Provide the (x, y) coordinate of the cell's center where the given text is located.  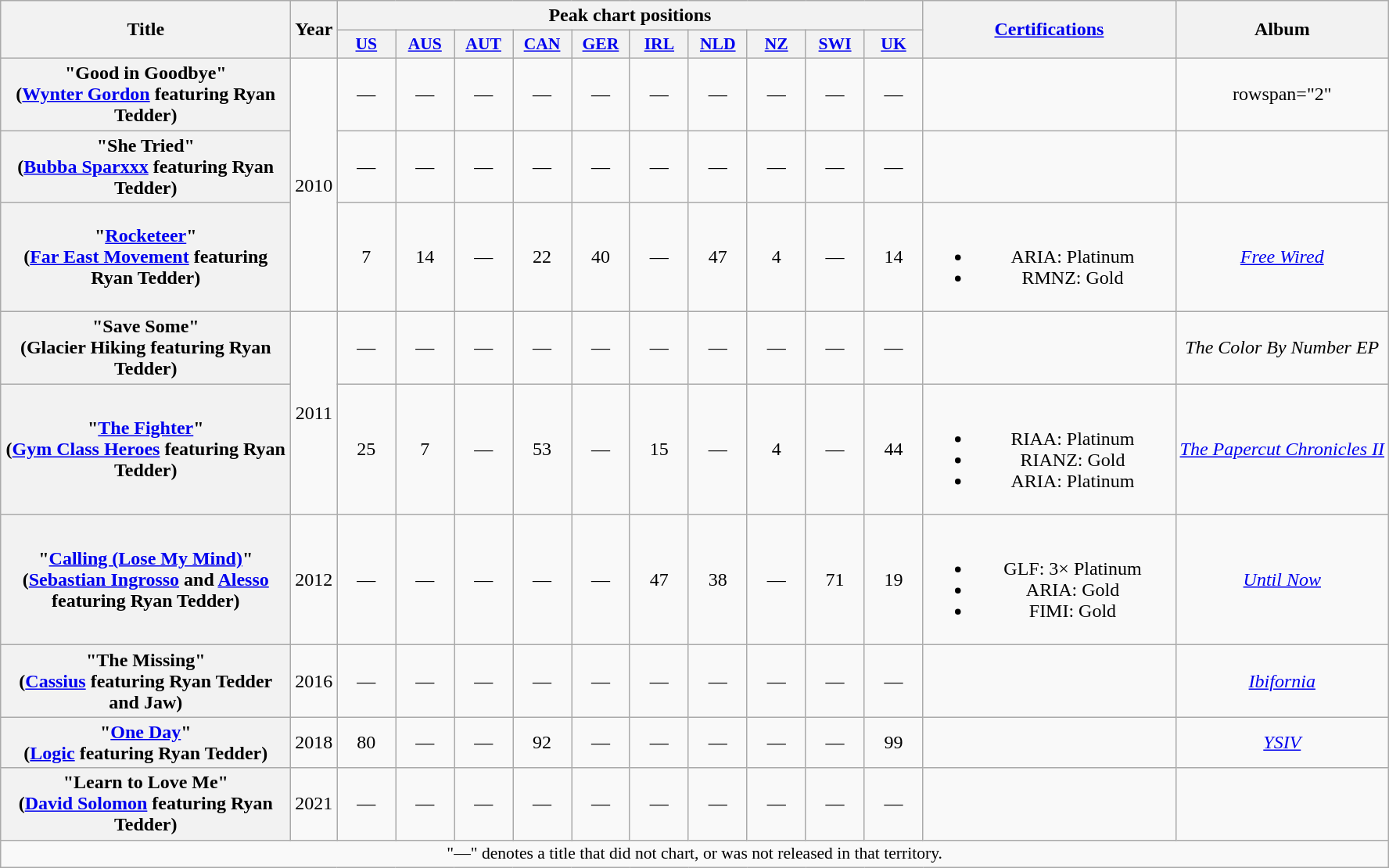
80 (366, 743)
The Color By Number EP (1283, 348)
2016 (314, 681)
25 (366, 449)
CAN (543, 45)
"The Missing"(Cassius featuring Ryan Tedder and Jaw) (145, 681)
"She Tried"(Bubba Sparxxx featuring Ryan Tedder) (145, 166)
"Good in Goodbye"(Wynter Gordon featuring Ryan Tedder) (145, 94)
2018 (314, 743)
YSIV (1283, 743)
GER (601, 45)
40 (601, 257)
US (366, 45)
Certifications (1050, 30)
Free Wired (1283, 257)
IRL (659, 45)
rowspan="2" (1283, 94)
71 (835, 580)
SWI (835, 45)
"Calling (Lose My Mind)"(Sebastian Ingrosso and Alesso featuring Ryan Tedder) (145, 580)
Until Now (1283, 580)
"The Fighter"(Gym Class Heroes featuring Ryan Tedder) (145, 449)
GLF: 3× PlatinumARIA: GoldFIMI: Gold (1050, 580)
44 (893, 449)
99 (893, 743)
Ibifornia (1283, 681)
92 (543, 743)
AUT (483, 45)
ARIA: PlatinumRMNZ: Gold (1050, 257)
Title (145, 30)
"Save Some"(Glacier Hiking featuring Ryan Tedder) (145, 348)
38 (718, 580)
"Learn to Love Me" (David Solomon featuring Ryan Tedder) (145, 804)
NZ (776, 45)
15 (659, 449)
Year (314, 30)
2012 (314, 580)
2021 (314, 804)
Peak chart positions (630, 16)
AUS (425, 45)
2010 (314, 185)
19 (893, 580)
"One Day"(Logic featuring Ryan Tedder) (145, 743)
Album (1283, 30)
NLD (718, 45)
22 (543, 257)
The Papercut Chronicles II (1283, 449)
53 (543, 449)
UK (893, 45)
RIAA: PlatinumRIANZ: GoldARIA: Platinum (1050, 449)
2011 (314, 413)
"—" denotes a title that did not chart, or was not released in that territory. (694, 854)
"Rocketeer"(Far East Movement featuring Ryan Tedder) (145, 257)
